Capture the cell that displays the provided text and extract its (X, Y) central coordinate. 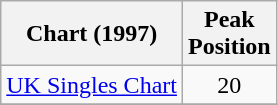
PeakPosition (229, 34)
20 (229, 85)
Chart (1997) (92, 34)
UK Singles Chart (92, 85)
